Extract the [X, Y] coordinate from the center of the cell holding the provided text.  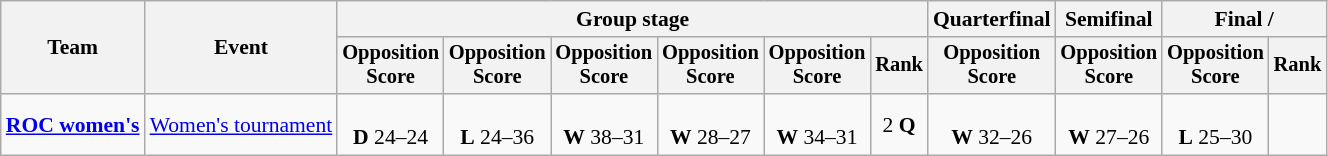
L 25–30 [1216, 124]
Team [73, 48]
Group stage [632, 19]
Semifinal [1110, 19]
Event [242, 48]
W 28–27 [710, 124]
Women's tournament [242, 124]
W 34–31 [818, 124]
W 32–26 [992, 124]
Quarterfinal [992, 19]
W 38–31 [604, 124]
ROC women's [73, 124]
Final / [1244, 19]
2 Q [899, 124]
L 24–36 [498, 124]
W 27–26 [1110, 124]
D 24–24 [390, 124]
